Determine the [x, y] coordinate at the center of the cell enclosing the given text.  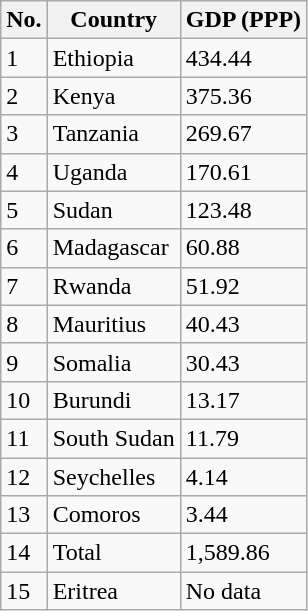
1 [24, 58]
60.88 [243, 248]
10 [24, 400]
434.44 [243, 58]
Country [114, 20]
4.14 [243, 477]
No data [243, 591]
GDP (PPP) [243, 20]
3.44 [243, 515]
Burundi [114, 400]
12 [24, 477]
Tanzania [114, 134]
Kenya [114, 96]
7 [24, 286]
No. [24, 20]
13 [24, 515]
30.43 [243, 362]
Total [114, 553]
Somalia [114, 362]
3 [24, 134]
Madagascar [114, 248]
6 [24, 248]
Comoros [114, 515]
51.92 [243, 286]
1,589.86 [243, 553]
123.48 [243, 210]
Eritrea [114, 591]
Ethiopia [114, 58]
170.61 [243, 172]
Rwanda [114, 286]
5 [24, 210]
15 [24, 591]
9 [24, 362]
11 [24, 438]
13.17 [243, 400]
375.36 [243, 96]
40.43 [243, 324]
2 [24, 96]
14 [24, 553]
South Sudan [114, 438]
4 [24, 172]
Sudan [114, 210]
Uganda [114, 172]
11.79 [243, 438]
8 [24, 324]
Mauritius [114, 324]
269.67 [243, 134]
Seychelles [114, 477]
